Output the (X, Y) coordinate of the center of the cell containing the given text.  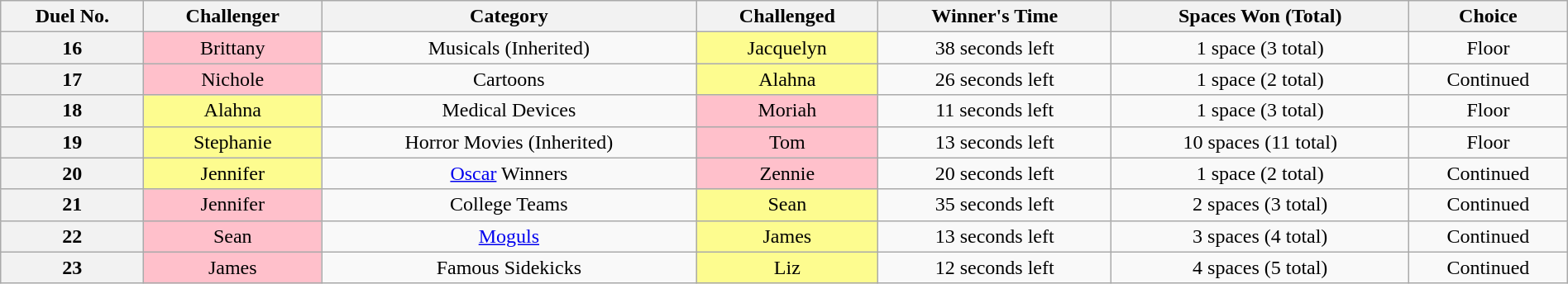
Jacquelyn (787, 48)
38 seconds left (994, 48)
2 spaces (3 total) (1260, 205)
17 (73, 79)
Moguls (509, 236)
Winner's Time (994, 17)
Oscar Winners (509, 173)
Tom (787, 142)
11 seconds left (994, 111)
Famous Sidekicks (509, 267)
18 (73, 111)
Cartoons (509, 79)
20 seconds left (994, 173)
College Teams (509, 205)
Spaces Won (Total) (1260, 17)
Brittany (233, 48)
Challenged (787, 17)
26 seconds left (994, 79)
10 spaces (11 total) (1260, 142)
19 (73, 142)
Choice (1489, 17)
23 (73, 267)
Stephanie (233, 142)
21 (73, 205)
Nichole (233, 79)
Horror Movies (Inherited) (509, 142)
12 seconds left (994, 267)
Musicals (Inherited) (509, 48)
Medical Devices (509, 111)
20 (73, 173)
3 spaces (4 total) (1260, 236)
Liz (787, 267)
22 (73, 236)
4 spaces (5 total) (1260, 267)
Zennie (787, 173)
16 (73, 48)
Moriah (787, 111)
Category (509, 17)
Duel No. (73, 17)
Challenger (233, 17)
35 seconds left (994, 205)
